For the text-containing cell, return its midpoint in [x, y] coordinate format. 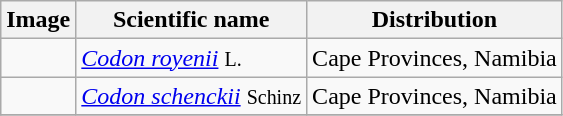
Codon schenckii Schinz [192, 96]
Codon royenii L. [192, 58]
Image [38, 20]
Distribution [435, 20]
Scientific name [192, 20]
